Provide the [X, Y] coordinate of the cell's center where the given text is located.  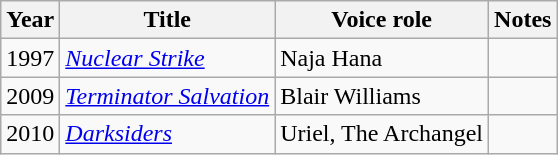
Uriel, The Archangel [382, 134]
Voice role [382, 20]
Title [168, 20]
Blair Williams [382, 96]
Naja Hana [382, 58]
Notes [523, 20]
Darksiders [168, 134]
Year [30, 20]
Nuclear Strike [168, 58]
2010 [30, 134]
2009 [30, 96]
1997 [30, 58]
Terminator Salvation [168, 96]
